Return the (X, Y) coordinate for the center point of the cell that contains the specified text.  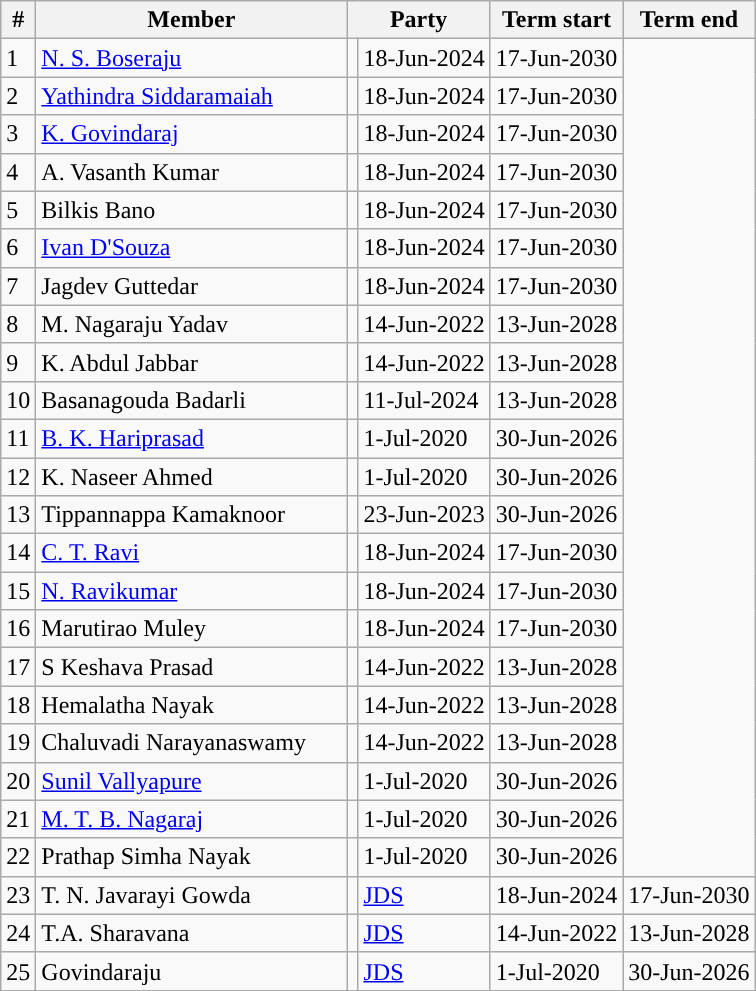
12 (18, 477)
Prathap Simha Nayak (192, 857)
T. N. Javarayi Gowda (192, 895)
M. T. B. Nagaraj (192, 819)
21 (18, 819)
19 (18, 743)
C. T. Ravi (192, 553)
Marutirao Muley (192, 629)
18 (18, 705)
N. S. Boseraju (192, 58)
24 (18, 933)
9 (18, 362)
11 (18, 438)
T.A. Sharavana (192, 933)
Ivan D'Souza (192, 248)
13 (18, 515)
Hemalatha Nayak (192, 705)
25 (18, 971)
5 (18, 210)
Sunil Vallyapure (192, 781)
K. Abdul Jabbar (192, 362)
M. Nagaraju Yadav (192, 324)
Bilkis Bano (192, 210)
1 (18, 58)
2 (18, 96)
Basanagouda Badarli (192, 400)
17 (18, 667)
Tippannappa Kamaknoor (192, 515)
8 (18, 324)
K. Naseer Ahmed (192, 477)
S Keshava Prasad (192, 667)
23-Jun-2023 (424, 515)
10 (18, 400)
23 (18, 895)
7 (18, 286)
K. Govindaraj (192, 134)
16 (18, 629)
3 (18, 134)
Yathindra Siddaramaiah (192, 96)
6 (18, 248)
11-Jul-2024 (424, 400)
B. K. Hariprasad (192, 438)
A. Vasanth Kumar (192, 172)
22 (18, 857)
N. Ravikumar (192, 591)
15 (18, 591)
20 (18, 781)
Party (418, 20)
4 (18, 172)
Jagdev Guttedar (192, 286)
Chaluvadi Narayanaswamy (192, 743)
Term start (556, 20)
Term end (689, 20)
Member (192, 20)
Govindaraju (192, 971)
14 (18, 553)
# (18, 20)
